Locate the cell with the specified text and output its (X, Y) center coordinate. 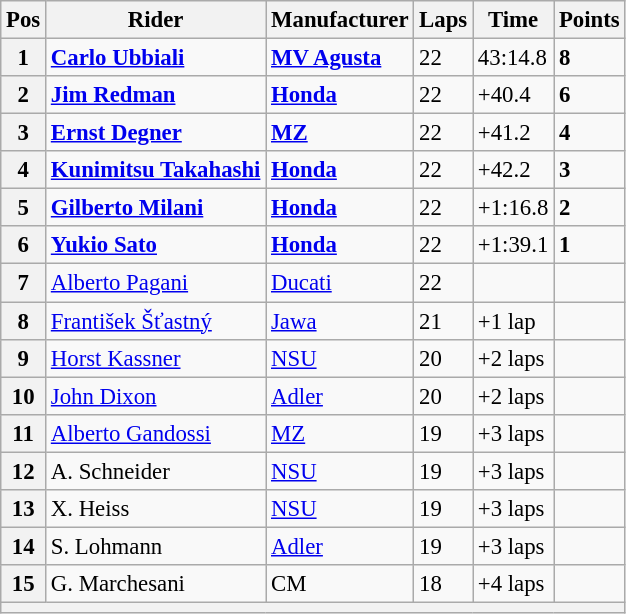
Alberto Gandossi (156, 433)
X. Heiss (156, 509)
Carlo Ubbiali (156, 58)
Kunimitsu Takahashi (156, 170)
+1 lap (514, 321)
A. Schneider (156, 471)
+4 laps (514, 584)
Rider (156, 20)
Ernst Degner (156, 133)
10 (24, 396)
Jawa (340, 321)
Yukio Sato (156, 245)
G. Marchesani (156, 584)
15 (24, 584)
+42.2 (514, 170)
Jim Redman (156, 95)
+40.4 (514, 95)
18 (444, 584)
Laps (444, 20)
11 (24, 433)
7 (24, 283)
+41.2 (514, 133)
13 (24, 509)
12 (24, 471)
43:14.8 (514, 58)
Alberto Pagani (156, 283)
5 (24, 208)
Gilberto Milani (156, 208)
14 (24, 546)
CM (340, 584)
S. Lohmann (156, 546)
+1:16.8 (514, 208)
Horst Kassner (156, 358)
Pos (24, 20)
Time (514, 20)
Manufacturer (340, 20)
9 (24, 358)
Ducati (340, 283)
+1:39.1 (514, 245)
Points (590, 20)
MV Agusta (340, 58)
František Šťastný (156, 321)
John Dixon (156, 396)
21 (444, 321)
